From the cell containing the given text, extract its center point as [X, Y] coordinate. 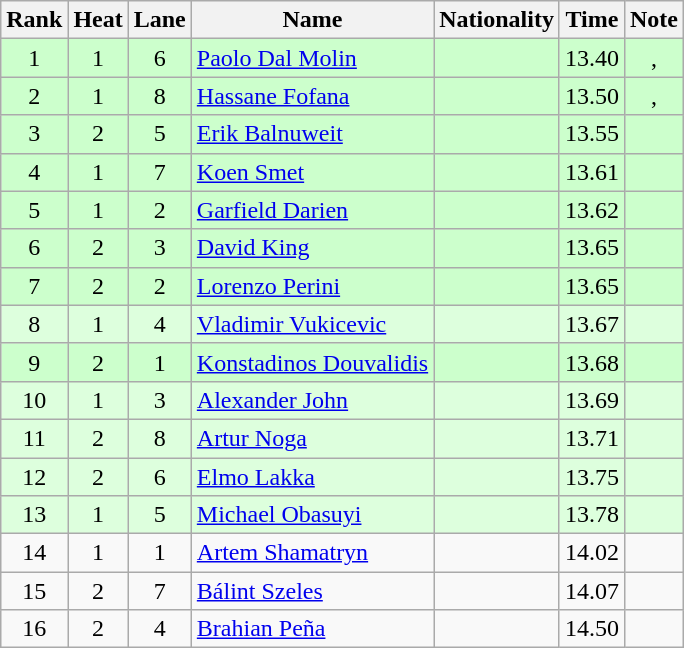
Lane [160, 20]
9 [34, 362]
Artem Shamatryn [312, 553]
11 [34, 438]
13.71 [592, 438]
13 [34, 515]
13.40 [592, 58]
Paolo Dal Molin [312, 58]
Name [312, 20]
Heat [98, 20]
13.78 [592, 515]
13.62 [592, 210]
16 [34, 629]
13.69 [592, 400]
13.61 [592, 172]
12 [34, 477]
15 [34, 591]
Vladimir Vukicevic [312, 324]
Lorenzo Perini [312, 286]
14.07 [592, 591]
14.02 [592, 553]
13.50 [592, 96]
Bálint Szeles [312, 591]
13.67 [592, 324]
Artur Noga [312, 438]
Note [654, 20]
13.68 [592, 362]
David King [312, 248]
Garfield Darien [312, 210]
14.50 [592, 629]
Hassane Fofana [312, 96]
10 [34, 400]
Erik Balnuweit [312, 134]
Rank [34, 20]
Time [592, 20]
Alexander John [312, 400]
Konstadinos Douvalidis [312, 362]
Elmo Lakka [312, 477]
Brahian Peña [312, 629]
Nationality [497, 20]
Michael Obasuyi [312, 515]
13.75 [592, 477]
Koen Smet [312, 172]
13.55 [592, 134]
14 [34, 553]
